Provide the [X, Y] coordinate of the cell's center where the given text is located.  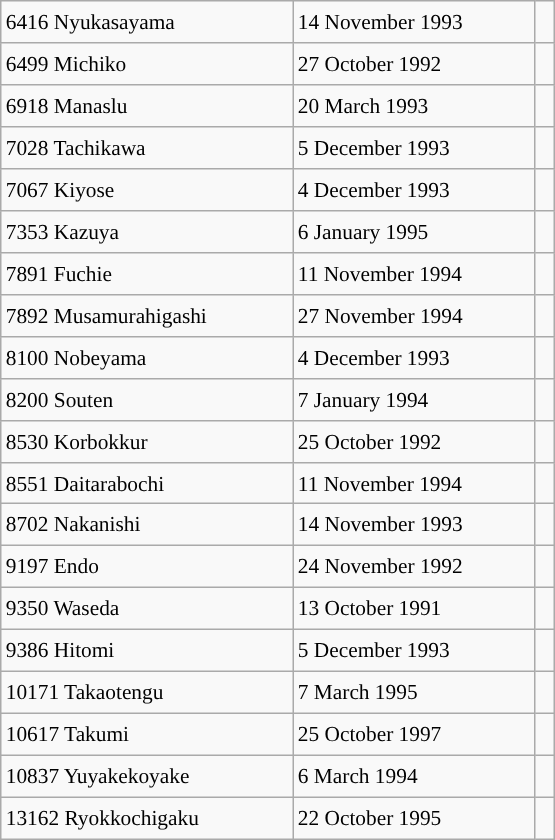
9386 Hitomi [147, 651]
6 March 1994 [414, 776]
6499 Michiko [147, 64]
7353 Kazuya [147, 232]
10617 Takumi [147, 735]
8551 Daitarabochi [147, 483]
13162 Ryokkochigaku [147, 818]
13 October 1991 [414, 609]
27 October 1992 [414, 64]
8100 Nobeyama [147, 357]
10837 Yuyakekoyake [147, 776]
7 March 1995 [414, 693]
6 January 1995 [414, 232]
10171 Takaotengu [147, 693]
7067 Kiyose [147, 190]
24 November 1992 [414, 567]
25 October 1997 [414, 735]
7 January 1994 [414, 399]
7892 Musamurahigashi [147, 315]
20 March 1993 [414, 106]
7028 Tachikawa [147, 148]
25 October 1992 [414, 441]
9350 Waseda [147, 609]
6918 Manaslu [147, 106]
22 October 1995 [414, 818]
27 November 1994 [414, 315]
8702 Nakanishi [147, 525]
7891 Fuchie [147, 274]
8530 Korbokkur [147, 441]
6416 Nyukasayama [147, 22]
8200 Souten [147, 399]
9197 Endo [147, 567]
